From the cell containing the given text, extract its center point as [x, y] coordinate. 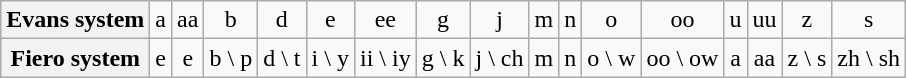
i \ y [330, 58]
o \ w [612, 58]
z \ s [807, 58]
oo \ ow [682, 58]
uu [764, 20]
j [500, 20]
b \ p [231, 58]
u [736, 20]
Evans system [76, 20]
j \ ch [500, 58]
zh \ sh [869, 58]
ii \ iy [385, 58]
o [612, 20]
ee [385, 20]
d [282, 20]
s [869, 20]
Fiero system [76, 58]
b [231, 20]
oo [682, 20]
g [443, 20]
z [807, 20]
g \ k [443, 58]
d \ t [282, 58]
